Pinpoint the cell where the given text exists, returning its [x, y] midpoint coordinate. 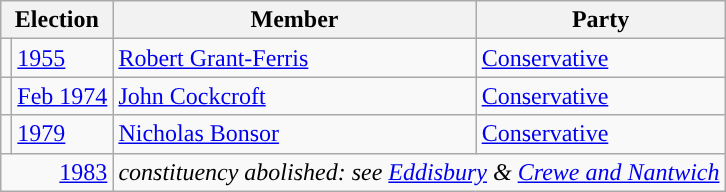
John Cockcroft [294, 96]
1979 [62, 134]
1983 [57, 172]
1955 [62, 58]
Feb 1974 [62, 96]
Member [294, 20]
Party [600, 20]
constituency abolished: see Eddisbury & Crewe and Nantwich [419, 172]
Election [57, 20]
Robert Grant-Ferris [294, 58]
Nicholas Bonsor [294, 134]
